Detect which cell encompasses the target text, then output its [x, y] center coordinate. 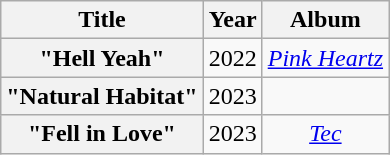
Tec [325, 134]
"Natural Habitat" [102, 96]
Title [102, 20]
"Hell Yeah" [102, 58]
Album [325, 20]
"Fell in Love" [102, 134]
2022 [232, 58]
Pink Heartz [325, 58]
Year [232, 20]
